Capture the cell that displays the provided text and extract its (X, Y) central coordinate. 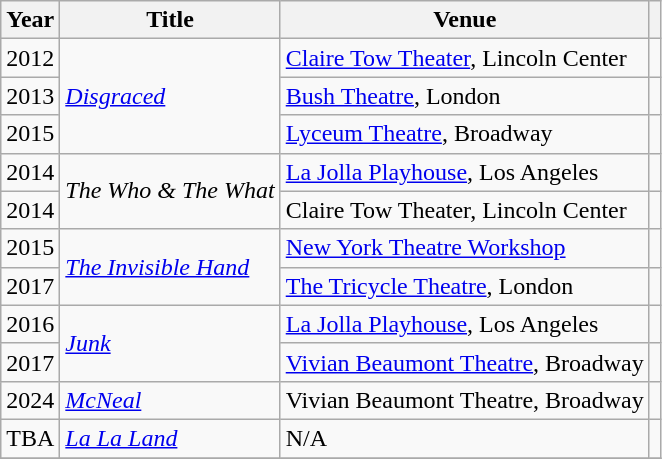
New York Theatre Workshop (464, 248)
Venue (464, 20)
The Tricycle Theatre, London (464, 286)
Junk (170, 343)
Title (170, 20)
Year (30, 20)
2024 (30, 400)
McNeal (170, 400)
Lyceum Theatre, Broadway (464, 134)
2016 (30, 324)
The Who & The What (170, 191)
2012 (30, 58)
The Invisible Hand (170, 267)
2013 (30, 96)
TBA (30, 438)
La La Land (170, 438)
N/A (464, 438)
Bush Theatre, London (464, 96)
Disgraced (170, 96)
